Identify which cell holds the provided text, then report its (x, y) central coordinate. 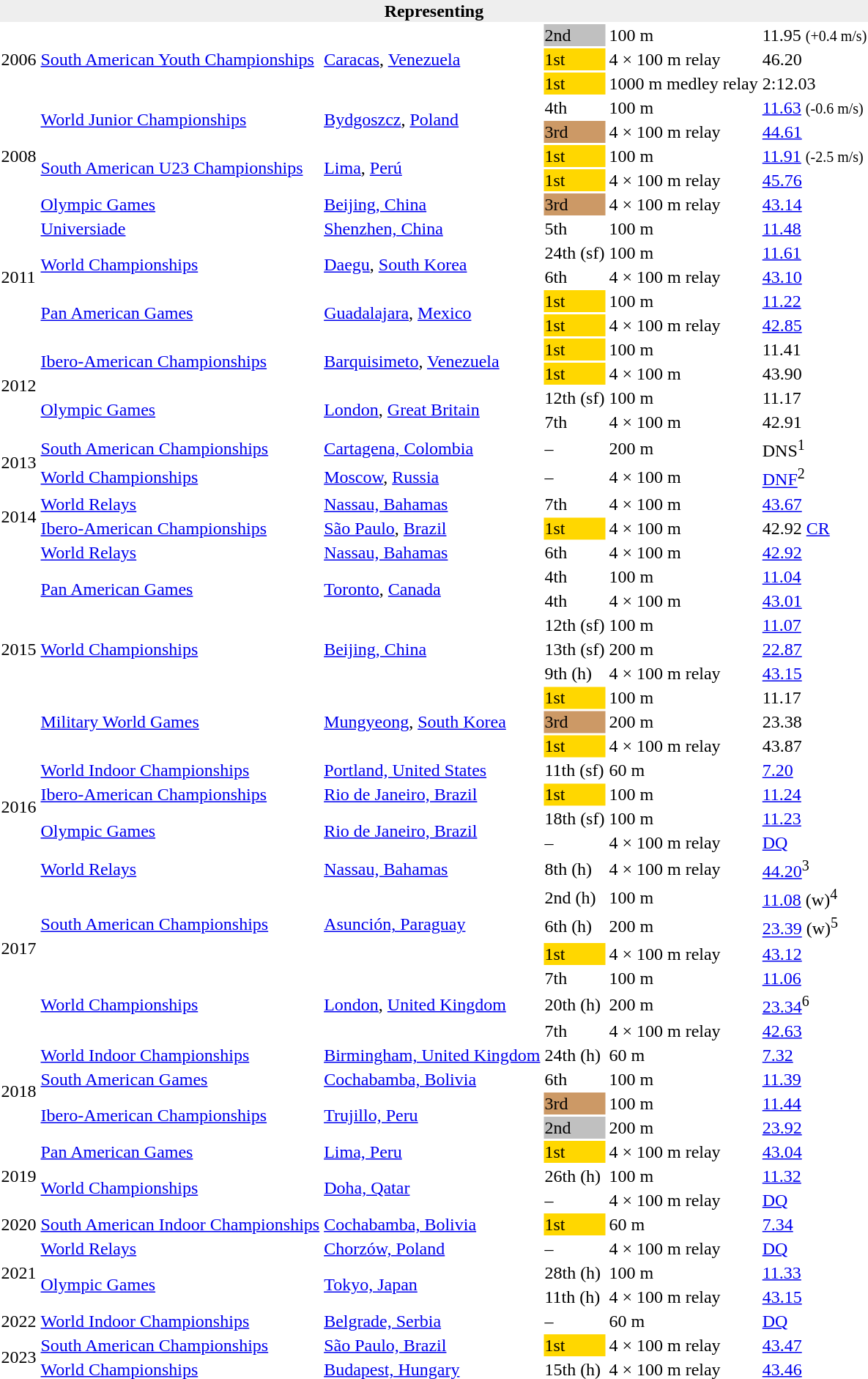
Universiade (180, 229)
11.48 (815, 229)
DNS1 (815, 448)
Representing (434, 11)
42.92 CR (815, 528)
11.44 (815, 1103)
Trujillo, Peru (432, 1115)
23.346 (815, 1004)
Lima, Peru (432, 1152)
2012 (19, 385)
11.63 (-0.6 m/s) (815, 108)
Tokyo, Japan (432, 1285)
11.22 (815, 301)
43.14 (815, 204)
44.203 (815, 869)
South American U23 Championships (180, 169)
2019 (19, 1176)
Daegu, South Korea (432, 265)
23.39 (w)5 (815, 927)
Shenzhen, China (432, 229)
South American Indoor Championships (180, 1224)
11.33 (815, 1273)
Asunción, Paraguay (432, 925)
24th (sf) (574, 253)
11.24 (815, 794)
Lima, Perú (432, 169)
Belgrade, Serbia (432, 1321)
43.87 (815, 746)
43.01 (815, 601)
11.23 (815, 818)
DNF2 (815, 477)
11.95 (+0.4 m/s) (815, 35)
24th (h) (574, 1055)
8th (h) (574, 869)
1000 m medley relay (683, 84)
5th (574, 229)
43.47 (815, 1345)
43.67 (815, 504)
Toronto, Canada (432, 589)
2015 (19, 649)
2:12.03 (815, 84)
2006 (19, 59)
23.92 (815, 1128)
Bydgoszcz, Poland (432, 120)
Portland, United States (432, 770)
South American Games (180, 1079)
7.32 (815, 1055)
42.92 (815, 552)
46.20 (815, 59)
42.91 (815, 422)
6th (h) (574, 927)
43.04 (815, 1152)
23.38 (815, 722)
11.39 (815, 1079)
Doha, Qatar (432, 1188)
2021 (19, 1273)
11.32 (815, 1176)
2018 (19, 1092)
Birmingham, United Kingdom (432, 1055)
11.91 (-2.5 m/s) (815, 156)
45.76 (815, 180)
18th (sf) (574, 818)
London, United Kingdom (432, 1004)
22.87 (815, 649)
42.85 (815, 325)
Moscow, Russia (432, 477)
42.63 (815, 1031)
2008 (19, 156)
11.08 (w)4 (815, 898)
11.61 (815, 253)
2nd (h) (574, 898)
Cartagena, Colombia (432, 448)
World Junior Championships (180, 120)
7.20 (815, 770)
7.34 (815, 1224)
Guadalajara, Mexico (432, 314)
26th (h) (574, 1176)
11.06 (815, 977)
43.12 (815, 953)
Chorzów, Poland (432, 1249)
11th (sf) (574, 770)
13th (sf) (574, 649)
11.41 (815, 350)
20th (h) (574, 1004)
2011 (19, 277)
43.90 (815, 374)
Barquisimeto, Venezuela (432, 362)
2017 (19, 949)
2014 (19, 516)
43.10 (815, 277)
44.61 (815, 132)
28th (h) (574, 1273)
2020 (19, 1224)
11.04 (815, 577)
Mungyeong, South Korea (432, 722)
2022 (19, 1321)
South American Youth Championships (180, 59)
11.07 (815, 625)
9th (h) (574, 673)
Caracas, Venezuela (432, 59)
Military World Games (180, 722)
London, Great Britain (432, 410)
2013 (19, 463)
2016 (19, 806)
11th (h) (574, 1297)
